Provide the (x, y) coordinate of the cell's center where the given text is located.  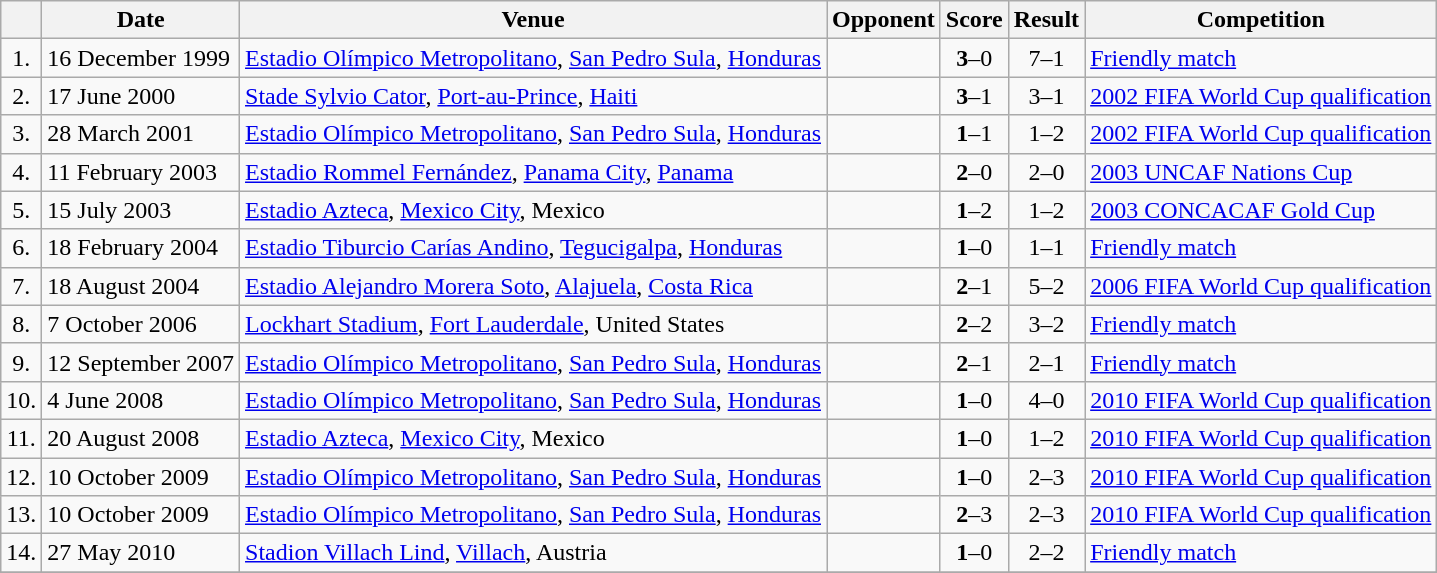
Stade Sylvio Cator, Port-au-Prince, Haiti (534, 96)
18 August 2004 (141, 286)
4 June 2008 (141, 400)
10. (22, 400)
Venue (534, 20)
2. (22, 96)
Result (1046, 20)
4–0 (1046, 400)
2006 FIFA World Cup qualification (1261, 286)
12. (22, 477)
7. (22, 286)
3–2 (1046, 324)
5–2 (1046, 286)
6. (22, 248)
11. (22, 438)
3–0 (974, 58)
20 August 2008 (141, 438)
5. (22, 210)
14. (22, 553)
9. (22, 362)
13. (22, 515)
18 February 2004 (141, 248)
17 June 2000 (141, 96)
4. (22, 172)
15 July 2003 (141, 210)
Estadio Rommel Fernández, Panama City, Panama (534, 172)
Stadion Villach Lind, Villach, Austria (534, 553)
Score (974, 20)
11 February 2003 (141, 172)
7–1 (1046, 58)
Estadio Tiburcio Carías Andino, Tegucigalpa, Honduras (534, 248)
Competition (1261, 20)
7 October 2006 (141, 324)
12 September 2007 (141, 362)
2003 CONCACAF Gold Cup (1261, 210)
Estadio Alejandro Morera Soto, Alajuela, Costa Rica (534, 286)
1. (22, 58)
28 March 2001 (141, 134)
8. (22, 324)
3. (22, 134)
Opponent (884, 20)
27 May 2010 (141, 553)
Date (141, 20)
Lockhart Stadium, Fort Lauderdale, United States (534, 324)
2003 UNCAF Nations Cup (1261, 172)
16 December 1999 (141, 58)
